Provide the (x, y) coordinate of the cell's center where the given text is located.  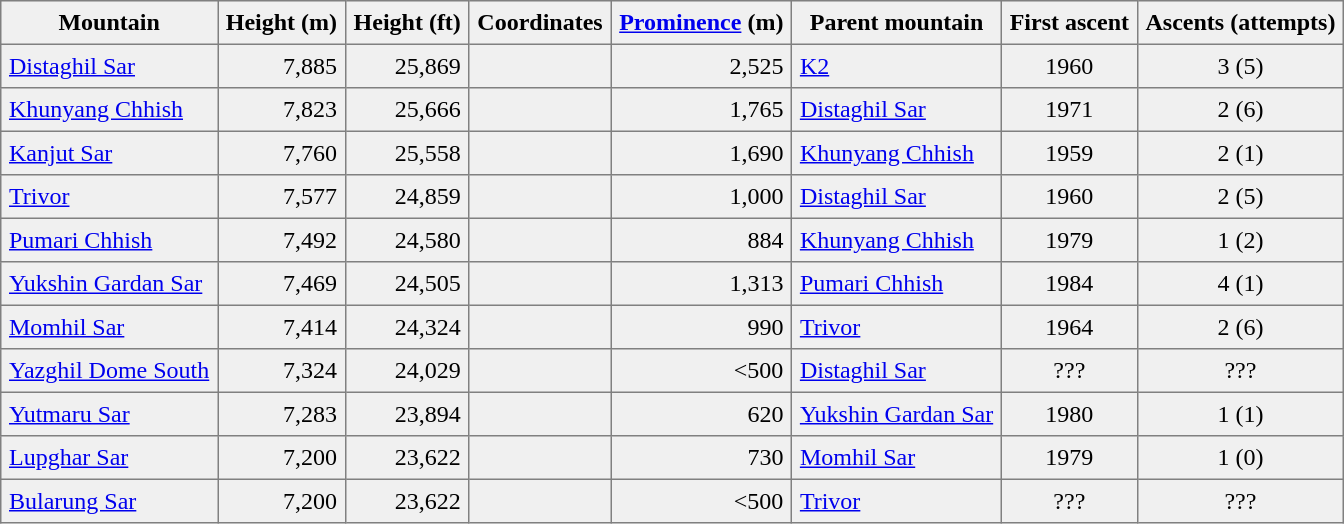
24,580 (407, 240)
First ascent (1069, 23)
Lupghar Sar (110, 458)
24,505 (407, 284)
24,029 (407, 371)
24,324 (407, 327)
1,690 (702, 153)
990 (702, 327)
Bularung Sar (110, 501)
7,469 (282, 284)
K2 (897, 66)
Height (m) (282, 23)
25,666 (407, 110)
Mountain (110, 23)
2 (1) (1240, 153)
884 (702, 240)
7,885 (282, 66)
2 (5) (1240, 197)
Prominence (m) (702, 23)
1,765 (702, 110)
Coordinates (540, 23)
2,525 (702, 66)
7,760 (282, 153)
1,313 (702, 284)
1 (0) (1240, 458)
620 (702, 414)
7,324 (282, 371)
1,000 (702, 197)
Yutmaru Sar (110, 414)
1964 (1069, 327)
3 (5) (1240, 66)
Parent mountain (897, 23)
25,558 (407, 153)
7,283 (282, 414)
1971 (1069, 110)
25,869 (407, 66)
730 (702, 458)
Ascents (attempts) (1240, 23)
1959 (1069, 153)
Yazghil Dome South (110, 371)
1 (1) (1240, 414)
1980 (1069, 414)
1 (2) (1240, 240)
7,414 (282, 327)
1984 (1069, 284)
7,492 (282, 240)
7,577 (282, 197)
4 (1) (1240, 284)
Height (ft) (407, 23)
7,823 (282, 110)
Kanjut Sar (110, 153)
23,894 (407, 414)
24,859 (407, 197)
